Identify which cell holds the provided text, then report its [X, Y] central coordinate. 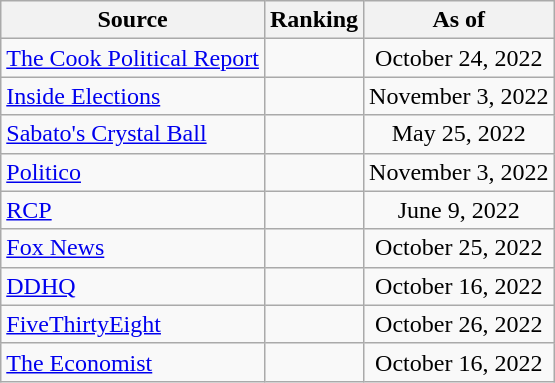
The Cook Political Report [133, 58]
October 26, 2022 [459, 324]
Politico [133, 172]
Inside Elections [133, 96]
Sabato's Crystal Ball [133, 134]
October 24, 2022 [459, 58]
As of [459, 20]
Source [133, 20]
The Economist [133, 362]
DDHQ [133, 286]
Ranking [314, 20]
RCP [133, 210]
Fox News [133, 248]
May 25, 2022 [459, 134]
FiveThirtyEight [133, 324]
October 25, 2022 [459, 248]
June 9, 2022 [459, 210]
